Identify which cell holds the provided text, then report its [X, Y] central coordinate. 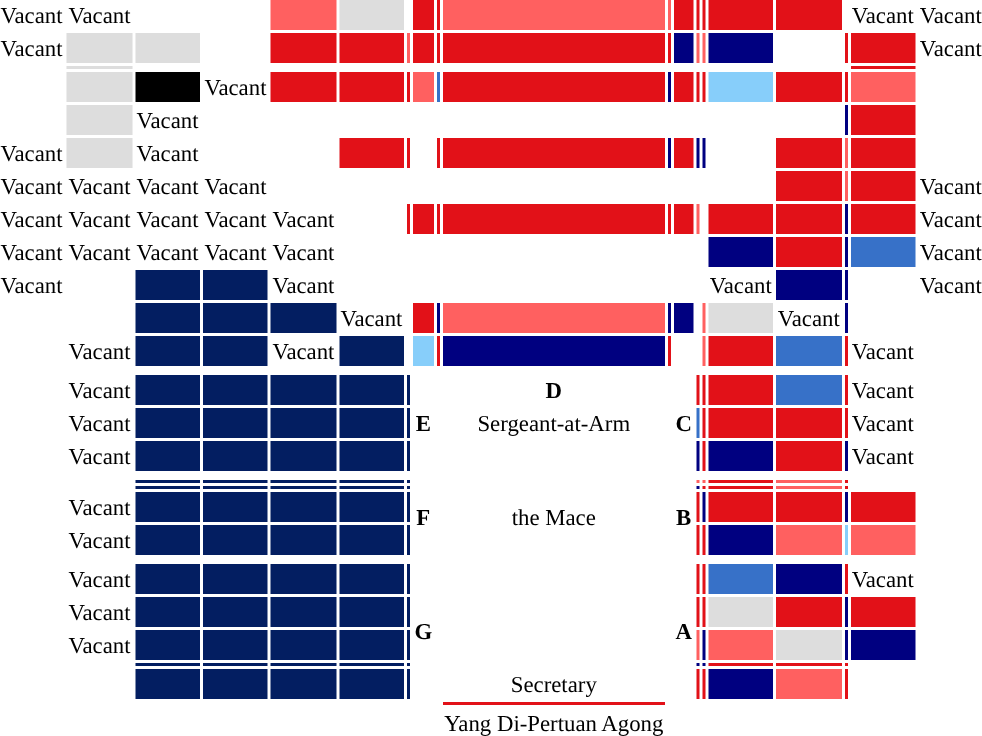
C [684, 423]
A [684, 632]
E [424, 423]
D [554, 390]
the Mace [554, 518]
Secretary [554, 684]
Sergeant-at-Arm [554, 423]
B [684, 518]
G [424, 632]
F [424, 518]
